Provide the [x, y] coordinate of the cell's center where the given text is located.  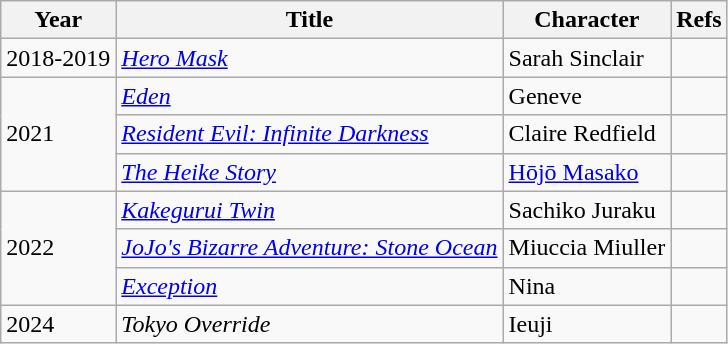
2018-2019 [58, 58]
Ieuji [587, 324]
Kakegurui Twin [310, 210]
Resident Evil: Infinite Darkness [310, 134]
2021 [58, 134]
Hōjō Masako [587, 172]
The Heike Story [310, 172]
Claire Redfield [587, 134]
Character [587, 20]
2024 [58, 324]
Year [58, 20]
Title [310, 20]
JoJo's Bizarre Adventure: Stone Ocean [310, 248]
Sarah Sinclair [587, 58]
Miuccia Miuller [587, 248]
Eden [310, 96]
Exception [310, 286]
Refs [699, 20]
Tokyo Override [310, 324]
Hero Mask [310, 58]
Sachiko Juraku [587, 210]
Nina [587, 286]
Geneve [587, 96]
2022 [58, 248]
